Extract the [X, Y] coordinate from the center of the cell holding the provided text.  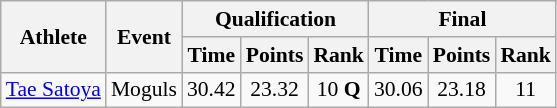
Tae Satoya [54, 90]
Event [144, 36]
11 [526, 90]
23.18 [462, 90]
Qualification [276, 19]
30.06 [398, 90]
Athlete [54, 36]
23.32 [275, 90]
10 Q [338, 90]
30.42 [212, 90]
Moguls [144, 90]
Final [462, 19]
